Find where the given text appears and provide that cell's center as (X, Y) coordinate. 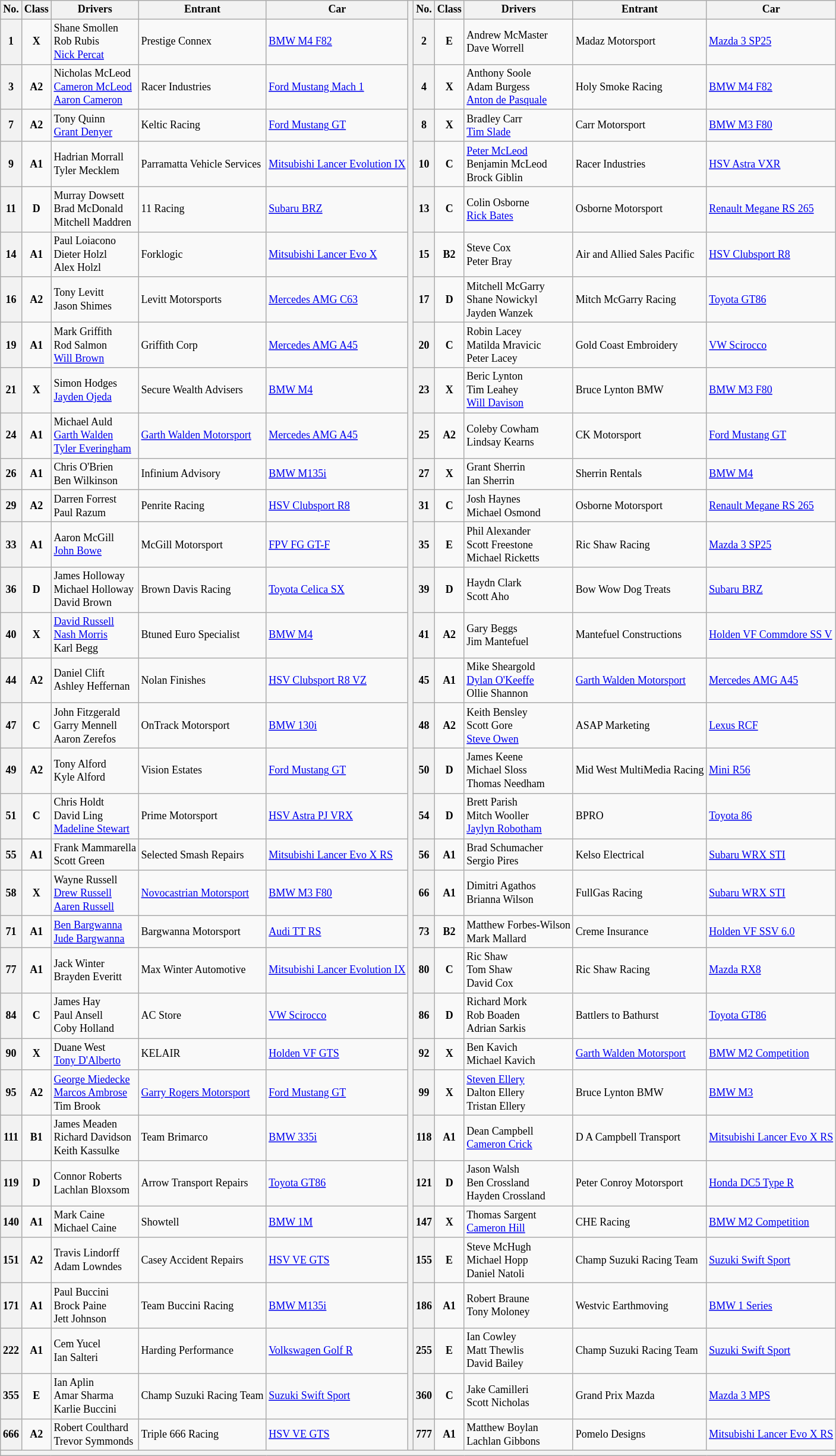
Haydn ClarkScott Aho (518, 590)
3 (11, 87)
Ian CowleyMatt ThewlisDavid Bailey (518, 1351)
27 (424, 474)
11 (11, 209)
Chris O'BrienBen Wilkinson (95, 474)
Triple 666 Racing (202, 1435)
Westvic Earthmoving (639, 1306)
41 (424, 635)
20 (424, 345)
155 (424, 1260)
BMW 1 Series (771, 1306)
HSV Clubsport R8 VZ (337, 680)
Parramatta Vehicle Services (202, 164)
25 (424, 435)
140 (11, 1222)
Ben KavichMichael Kavich (518, 1054)
118 (424, 1138)
Keith BensleyScott GoreSteve Owen (518, 725)
16 (11, 299)
10 (424, 164)
7 (11, 125)
Lexus RCF (771, 725)
Bargwanna Motorsport (202, 932)
HSV Astra PJ VRX (337, 816)
David RussellNash MorrisKarl Begg (95, 635)
Holden VF Commdore SS V (771, 635)
51 (11, 816)
Honda DC5 Type R (771, 1183)
186 (424, 1306)
Mazda RX8 (771, 970)
40 (11, 635)
Mitch McGarry Racing (639, 299)
Mark GriffithRod SalmonWill Brown (95, 345)
11 Racing (202, 209)
55 (11, 855)
James KeeneMichael SlossThomas Needham (518, 770)
Simon HodgesJayden Ojeda (95, 390)
Josh HaynesMichael Osmond (518, 506)
Peter Conroy Motorsport (639, 1183)
Murray DowsettBrad McDonaldMitchell Maddren (95, 209)
17 (424, 299)
BMW 1M (337, 1222)
90 (11, 1054)
222 (11, 1351)
151 (11, 1260)
Steve McHughMichael HoppDaniel Natoli (518, 1260)
Madaz Motorsport (639, 42)
19 (11, 345)
BPRO (639, 816)
Volkswagen Golf R (337, 1351)
Dimitri AgathosBrianna Wilson (518, 893)
Selected Smash Repairs (202, 855)
99 (424, 1092)
Grand Prix Mazda (639, 1396)
35 (424, 544)
Team Buccini Racing (202, 1306)
666 (11, 1435)
B1 (36, 1138)
ASAP Marketing (639, 725)
147 (424, 1222)
Vision Estates (202, 770)
50 (424, 770)
92 (424, 1054)
Jake CamilleriScott Nicholas (518, 1396)
Daniel CliftAshley Heffernan (95, 680)
9 (11, 164)
Jason WalshBen CrosslandHayden Crossland (518, 1183)
Matthew BoylanLachlan Gibbons (518, 1435)
Andrew McMasterDave Worrell (518, 42)
255 (424, 1351)
84 (11, 1015)
15 (424, 254)
Ric ShawTom ShawDavid Cox (518, 970)
14 (11, 254)
Phil AlexanderScott FreestoneMichael Ricketts (518, 544)
66 (424, 893)
HSV Astra VXR (771, 164)
Frank MammarellaScott Green (95, 855)
777 (424, 1435)
Duane WestTony D'Alberto (95, 1054)
Forklogic (202, 254)
Robert CoulthardTrevor Symmonds (95, 1435)
Hadrian MorrallTyler Mecklem (95, 164)
54 (424, 816)
95 (11, 1092)
George MiedeckeMarcos AmbroseTim Brook (95, 1092)
Btuned Euro Specialist (202, 635)
119 (11, 1183)
Carr Motorsport (639, 125)
Sherrin Rentals (639, 474)
Harding Performance (202, 1351)
86 (424, 1015)
Battlers to Bathurst (639, 1015)
D A Campbell Transport (639, 1138)
Infinium Advisory (202, 474)
Matthew Forbes-WilsonMark Mallard (518, 932)
Robert BrauneTony Moloney (518, 1306)
James HollowayMichael HollowayDavid Brown (95, 590)
Paul BucciniBrock PaineJett Johnson (95, 1306)
Colin OsborneRick Bates (518, 209)
Secure Wealth Advisers (202, 390)
BMW 335i (337, 1138)
Anthony SooleAdam BurgessAnton de Pasquale (518, 87)
Brown Davis Racing (202, 590)
26 (11, 474)
Jack WinterBrayden Everitt (95, 970)
Ford Mustang Mach 1 (337, 87)
CK Motorsport (639, 435)
James MeadenRichard DavidsonKeith Kassulke (95, 1138)
CHE Racing (639, 1222)
29 (11, 506)
Coleby CowhamLindsay Kearns (518, 435)
Brett ParishMitch WoollerJaylyn Robotham (518, 816)
Toyota 86 (771, 816)
44 (11, 680)
Thomas SargentCameron Hill (518, 1222)
39 (424, 590)
4 (424, 87)
2 (424, 42)
Arrow Transport Repairs (202, 1183)
121 (424, 1183)
Paul LoiaconoDieter HolzlAlex Holzl (95, 254)
Mid West MultiMedia Racing (639, 770)
KELAIR (202, 1054)
FullGas Racing (639, 893)
Showtell (202, 1222)
Kelso Electrical (639, 855)
23 (424, 390)
Grant SherrinIan Sherrin (518, 474)
Casey Accident Repairs (202, 1260)
Max Winter Automotive (202, 970)
Chris HoldtDavid LingMadeline Stewart (95, 816)
Connor RobertsLachlan Bloxsom (95, 1183)
Team Brimarco (202, 1138)
171 (11, 1306)
Garry Rogers Motorsport (202, 1092)
John FitzgeraldGarry MennellAaron Zerefos (95, 725)
BMW M3 (771, 1092)
Keltic Racing (202, 125)
Mercedes AMG C63 (337, 299)
Mark CaineMichael Caine (95, 1222)
Steven ElleryDalton ElleryTristan Ellery (518, 1092)
Mitchell McGarryShane NowickylJayden Wanzek (518, 299)
Gary BeggsJim Mantefuel (518, 635)
77 (11, 970)
Mike SheargoldDylan O'KeeffeOllie Shannon (518, 680)
Cem YucelIan Salteri (95, 1351)
Brad SchumacherSergio Pires (518, 855)
Creme Insurance (639, 932)
Shane SmollenRob RubisNick Percat (95, 42)
McGill Motorsport (202, 544)
Prime Motorsport (202, 816)
Prestige Connex (202, 42)
Holden VF GTS (337, 1054)
21 (11, 390)
Penrite Racing (202, 506)
47 (11, 725)
Tony QuinnGrant Denyer (95, 125)
Darren ForrestPaul Razum (95, 506)
BMW 130i (337, 725)
James HayPaul AnsellCoby Holland (95, 1015)
Mitsubishi Lancer Evo X (337, 254)
71 (11, 932)
33 (11, 544)
Bradley CarrTim Slade (518, 125)
49 (11, 770)
Travis LindorffAdam Lowndes (95, 1260)
Peter McLeodBenjamin McLeodBrock Giblin (518, 164)
Nolan Finishes (202, 680)
Pomelo Designs (639, 1435)
Nicholas McLeodCameron McLeodAaron Cameron (95, 87)
73 (424, 932)
Tony LevittJason Shimes (95, 299)
Bow Wow Dog Treats (639, 590)
Holy Smoke Racing (639, 87)
80 (424, 970)
13 (424, 209)
111 (11, 1138)
Audi TT RS (337, 932)
8 (424, 125)
58 (11, 893)
Beric LyntonTim LeaheyWill Davison (518, 390)
Aaron McGillJohn Bowe (95, 544)
355 (11, 1396)
Wayne RussellDrew RussellAaren Russell (95, 893)
36 (11, 590)
Novocastrian Motorsport (202, 893)
Mantefuel Constructions (639, 635)
Steve CoxPeter Bray (518, 254)
Dean CampbellCameron Crick (518, 1138)
AC Store (202, 1015)
Michael AuldGarth WaldenTyler Everingham (95, 435)
Robin LaceyMatilda MravicicPeter Lacey (518, 345)
Tony AlfordKyle Alford (95, 770)
Mini R56 (771, 770)
31 (424, 506)
56 (424, 855)
Air and Allied Sales Pacific (639, 254)
Holden VF SSV 6.0 (771, 932)
Griffith Corp (202, 345)
360 (424, 1396)
OnTrack Motorsport (202, 725)
FPV FG GT-F (337, 544)
Richard MorkRob BoadenAdrian Sarkis (518, 1015)
Ian AplinAmar SharmaKarlie Buccini (95, 1396)
Ben BargwannaJude Bargwanna (95, 932)
Toyota Celica SX (337, 590)
45 (424, 680)
Levitt Motorsports (202, 299)
24 (11, 435)
Mazda 3 MPS (771, 1396)
48 (424, 725)
Gold Coast Embroidery (639, 345)
1 (11, 42)
